Provide the (x, y) coordinate of the cell's center where the given text is located.  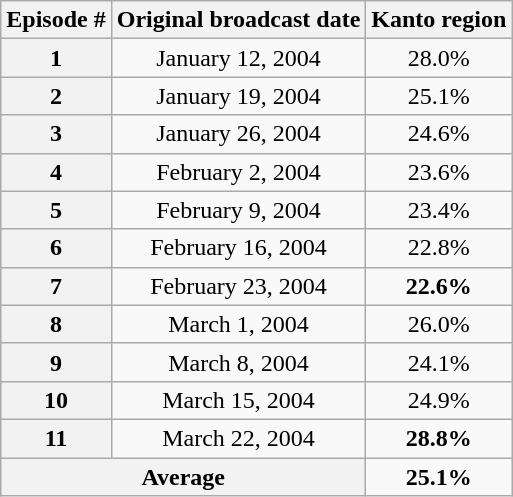
Average (184, 477)
24.6% (439, 134)
Kanto region (439, 20)
March 22, 2004 (238, 438)
Episode # (56, 20)
March 1, 2004 (238, 324)
2 (56, 96)
6 (56, 248)
March 15, 2004 (238, 400)
23.4% (439, 210)
February 23, 2004 (238, 286)
March 8, 2004 (238, 362)
February 16, 2004 (238, 248)
February 9, 2004 (238, 210)
5 (56, 210)
1 (56, 58)
9 (56, 362)
28.8% (439, 438)
22.8% (439, 248)
24.1% (439, 362)
10 (56, 400)
8 (56, 324)
22.6% (439, 286)
11 (56, 438)
January 19, 2004 (238, 96)
26.0% (439, 324)
4 (56, 172)
February 2, 2004 (238, 172)
3 (56, 134)
Original broadcast date (238, 20)
7 (56, 286)
24.9% (439, 400)
January 26, 2004 (238, 134)
23.6% (439, 172)
28.0% (439, 58)
January 12, 2004 (238, 58)
